Capture the cell that displays the provided text and extract its (x, y) central coordinate. 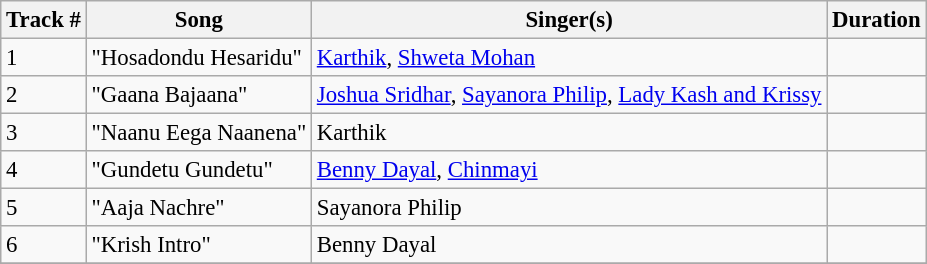
5 (44, 208)
Song (198, 20)
"Aaja Nachre" (198, 208)
2 (44, 95)
"Gaana Bajaana" (198, 95)
3 (44, 133)
4 (44, 170)
Karthik (568, 133)
Benny Dayal (568, 245)
Benny Dayal, Chinmayi (568, 170)
1 (44, 58)
Track # (44, 20)
Duration (876, 20)
6 (44, 245)
Sayanora Philip (568, 208)
"Hosadondu Hesaridu" (198, 58)
Singer(s) (568, 20)
"Krish Intro" (198, 245)
Joshua Sridhar, Sayanora Philip, Lady Kash and Krissy (568, 95)
"Naanu Eega Naanena" (198, 133)
Karthik, Shweta Mohan (568, 58)
"Gundetu Gundetu" (198, 170)
